Capture the cell that displays the provided text and extract its [X, Y] central coordinate. 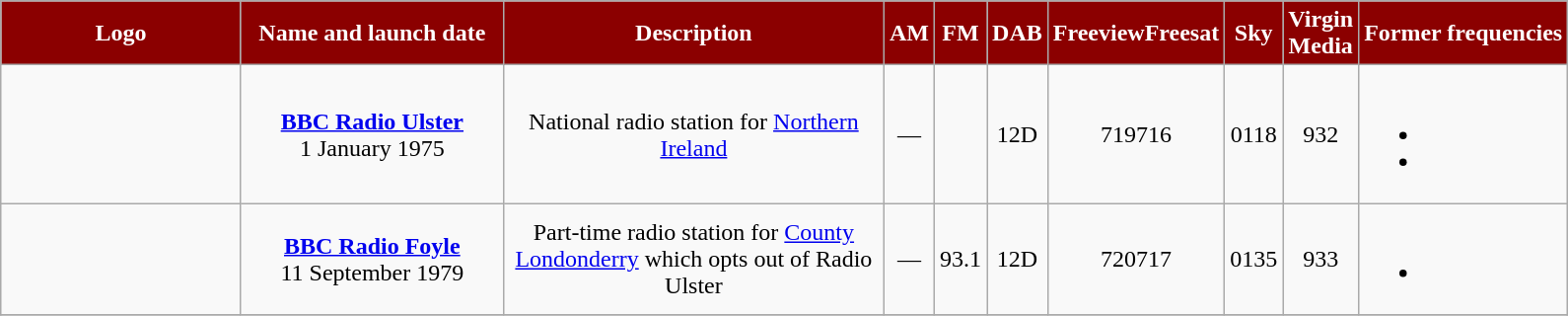
BBC Radio Foyle11 September 1979 [372, 259]
FM [961, 34]
720717 [1136, 259]
0135 [1254, 259]
Name and launch date [372, 34]
VirginMedia [1321, 34]
DAB [1018, 34]
Logo [121, 34]
National radio station for Northern Ireland [693, 134]
932 [1321, 134]
719716 [1136, 134]
933 [1321, 259]
FreeviewFreesat [1136, 34]
BBC Radio Ulster1 January 1975 [372, 134]
Part-time radio station for County Londonderry which opts out of Radio Ulster [693, 259]
Sky [1254, 34]
93.1 [961, 259]
Former frequencies [1463, 34]
Description [693, 34]
AM [909, 34]
0118 [1254, 134]
